Determine the [x, y] coordinate at the center of the cell enclosing the given text.  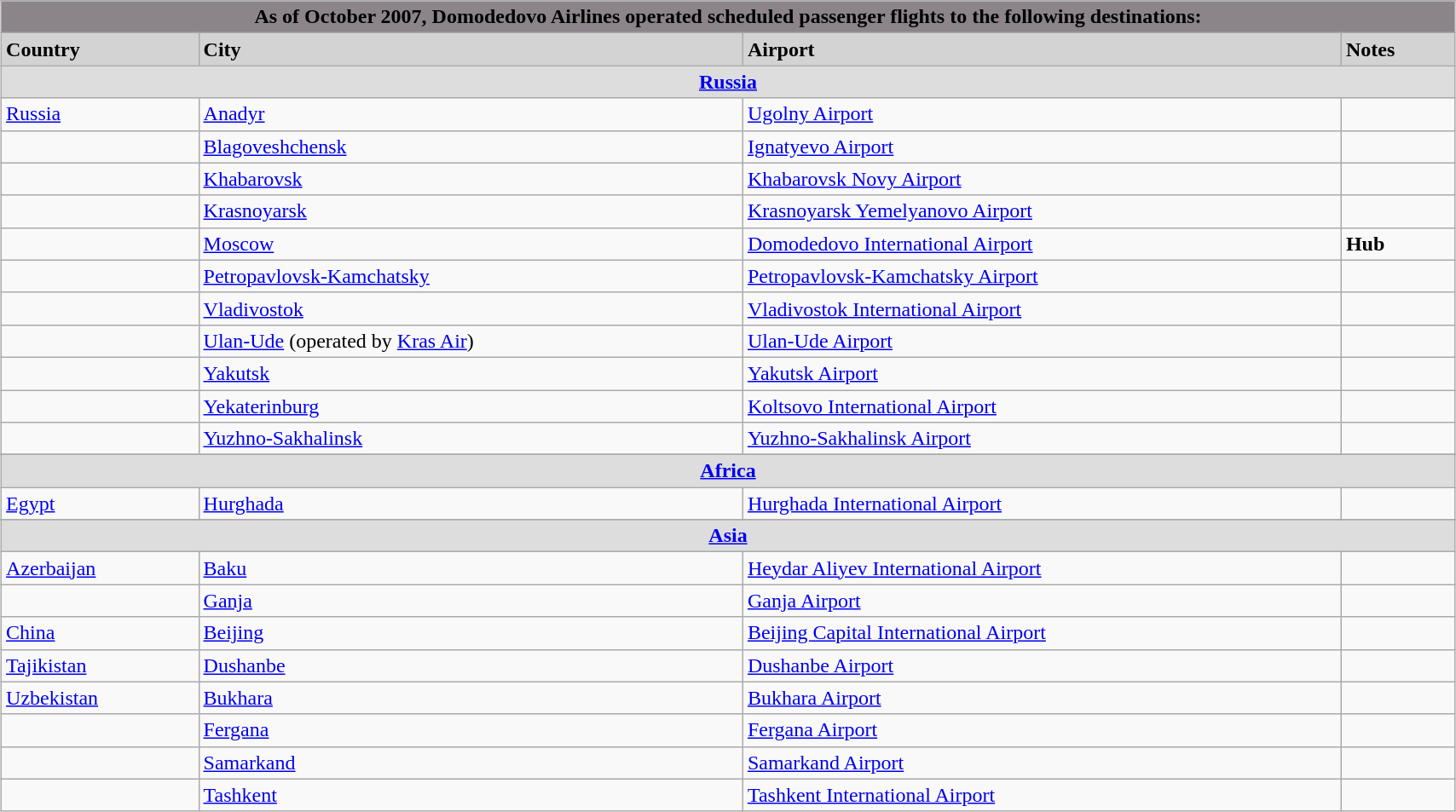
Ganja [471, 601]
Dushanbe Airport [1042, 665]
Ignatyevo Airport [1042, 147]
Airport [1042, 49]
As of October 2007, Domodedovo Airlines operated scheduled passenger flights to the following destinations: [728, 17]
Yakutsk [471, 373]
Azerbaijan [101, 568]
Fergana Airport [1042, 730]
Petropavlovsk-Kamchatsky [471, 276]
Anadyr [471, 114]
China [101, 633]
Yekaterinburg [471, 406]
Yakutsk Airport [1042, 373]
Country [101, 49]
Yuzhno-Sakhalinsk [471, 439]
Hub [1398, 244]
Heydar Aliyev International Airport [1042, 568]
Dushanbe [471, 665]
Ganja Airport [1042, 601]
Tashkent International Airport [1042, 795]
Khabarovsk [471, 179]
Fergana [471, 730]
Samarkand [471, 763]
Blagoveshchensk [471, 147]
Ugolny Airport [1042, 114]
Vladivostok International Airport [1042, 308]
Beijing [471, 633]
Notes [1398, 49]
Tashkent [471, 795]
Koltsovo International Airport [1042, 406]
Petropavlovsk-Kamchatsky Airport [1042, 276]
Yuzhno-Sakhalinsk Airport [1042, 439]
Hurghada International Airport [1042, 504]
City [471, 49]
Vladivostok [471, 308]
Bukhara [471, 698]
Khabarovsk Novy Airport [1042, 179]
Krasnoyarsk [471, 211]
Moscow [471, 244]
Hurghada [471, 504]
Domodedovo International Airport [1042, 244]
Krasnoyarsk Yemelyanovo Airport [1042, 211]
Beijing Capital International Airport [1042, 633]
Egypt [101, 504]
Tajikistan [101, 665]
Ulan-Ude Airport [1042, 341]
Bukhara Airport [1042, 698]
Baku [471, 568]
Samarkand Airport [1042, 763]
Ulan-Ude (operated by Kras Air) [471, 341]
Africa [728, 471]
Uzbekistan [101, 698]
Asia [728, 536]
